Capture the cell that displays the provided text and extract its (x, y) central coordinate. 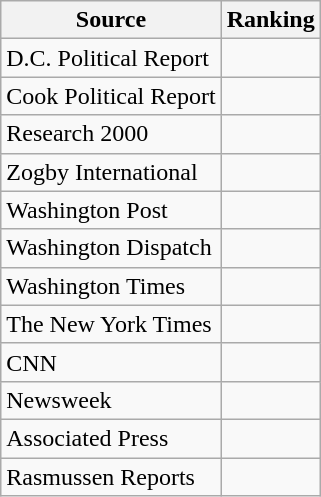
Research 2000 (111, 134)
Washington Post (111, 210)
Rasmussen Reports (111, 477)
Associated Press (111, 438)
Zogby International (111, 172)
Newsweek (111, 400)
CNN (111, 362)
D.C. Political Report (111, 58)
Washington Times (111, 286)
Washington Dispatch (111, 248)
Source (111, 20)
The New York Times (111, 324)
Cook Political Report (111, 96)
Ranking (270, 20)
